Return the (x, y) coordinate for the center point of the cell that contains the specified text.  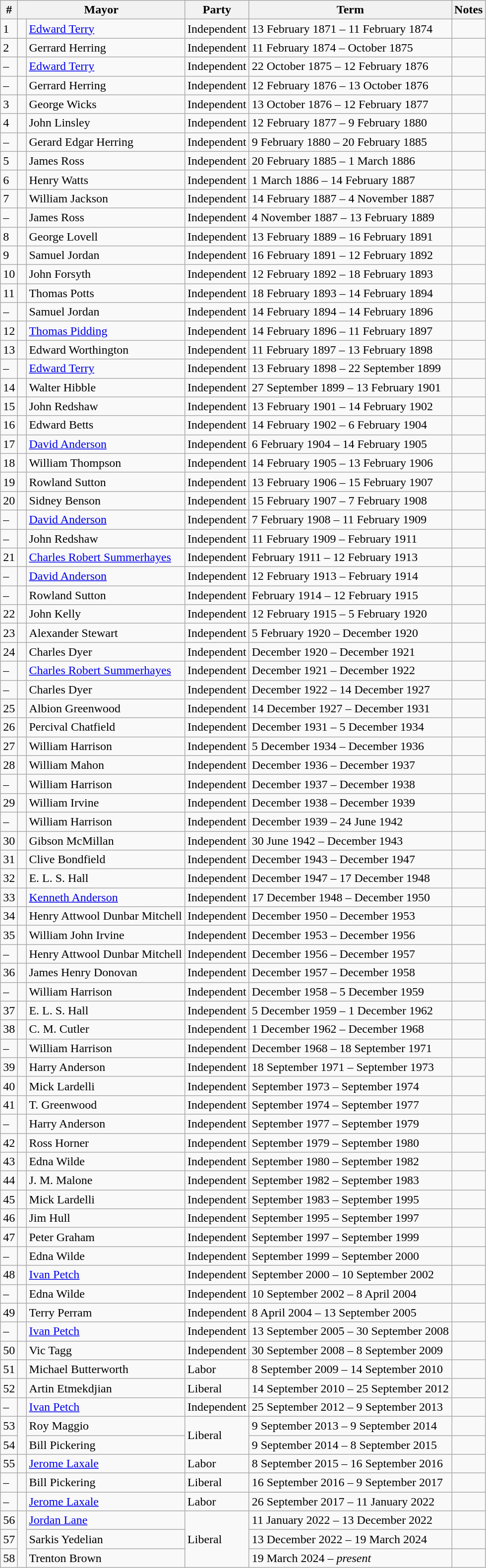
Party (217, 10)
T. Greenwood (106, 1105)
53 (9, 1426)
12 February 1913 – February 1914 (350, 576)
8 September 2015 – 16 September 2016 (350, 1464)
September 1983 – September 1995 (350, 1199)
Mayor (101, 10)
George Wicks (106, 104)
December 1950 – December 1953 (350, 916)
10 (9, 274)
13 September 2005 – 30 September 2008 (350, 1331)
December 1957 – December 1958 (350, 973)
Sidney Benson (106, 501)
December 1920 – December 1921 (350, 652)
38 (9, 1029)
16 (9, 425)
14 December 1927 – December 1931 (350, 708)
September 1999 – September 2000 (350, 1256)
9 September 2014 – 8 September 2015 (350, 1445)
14 September 2010 – 25 September 2012 (350, 1388)
29 (9, 803)
43 (9, 1162)
23 (9, 633)
September 1997 – September 1999 (350, 1237)
7 February 1908 – 11 February 1909 (350, 519)
Sarkis Yedelian (106, 1539)
11 February 1874 – October 1875 (350, 48)
30 September 2008 – 8 September 2009 (350, 1350)
18 (9, 463)
Ross Horner (106, 1142)
25 September 2012 – 9 September 2013 (350, 1407)
14 February 1905 – 13 February 1906 (350, 463)
36 (9, 973)
37 (9, 1010)
December 1968 – 18 September 1971 (350, 1048)
42 (9, 1142)
December 1939 – 24 June 1942 (350, 821)
September 1973 – September 1974 (350, 1086)
September 1974 – September 1977 (350, 1105)
September 2000 – 10 September 2002 (350, 1275)
15 (9, 406)
8 September 2009 – 14 September 2010 (350, 1369)
31 (9, 860)
J. M. Malone (106, 1181)
24 (9, 652)
16 February 1891 – 12 February 1892 (350, 255)
34 (9, 916)
December 1936 – December 1937 (350, 765)
5 February 1920 – December 1920 (350, 633)
9 (9, 255)
13 (9, 350)
William Irvine (106, 803)
9 September 2013 – 9 September 2014 (350, 1426)
September 1995 – September 1997 (350, 1218)
John Linsley (106, 123)
47 (9, 1237)
5 December 1959 – 1 December 1962 (350, 1010)
Michael Butterworth (106, 1369)
19 (9, 482)
12 February 1876 – 13 October 1876 (350, 85)
10 September 2002 – 8 April 2004 (350, 1294)
25 (9, 708)
William Mahon (106, 765)
December 1937 – December 1938 (350, 784)
30 (9, 841)
30 June 1942 – December 1943 (350, 841)
28 (9, 765)
50 (9, 1350)
14 February 1896 – 11 February 1897 (350, 331)
1 December 1962 – December 1968 (350, 1029)
22 (9, 614)
William John Irvine (106, 935)
Clive Bondfield (106, 860)
39 (9, 1067)
Edward Betts (106, 425)
18 September 1971 – September 1973 (350, 1067)
Walter Hibble (106, 387)
11 (9, 293)
Artin Etmekdjian (106, 1388)
13 December 2022 – 19 March 2024 (350, 1539)
32 (9, 878)
William Jackson (106, 198)
3 (9, 104)
Gerard Edgar Herring (106, 142)
John Kelly (106, 614)
Trenton Brown (106, 1558)
December 1956 – December 1957 (350, 954)
7 (9, 198)
58 (9, 1558)
16 September 2016 – 9 September 2017 (350, 1483)
51 (9, 1369)
17 (9, 444)
George Lovell (106, 237)
December 1938 – December 1939 (350, 803)
December 1947 – 17 December 1948 (350, 878)
5 (9, 161)
December 1943 – December 1947 (350, 860)
13 February 1871 – 11 February 1874 (350, 29)
11 January 2022 – 13 December 2022 (350, 1520)
13 February 1898 – 22 September 1899 (350, 369)
Alexander Stewart (106, 633)
48 (9, 1275)
26 (9, 727)
22 October 1875 – 12 February 1876 (350, 66)
41 (9, 1105)
9 February 1880 – 20 February 1885 (350, 142)
12 February 1877 – 9 February 1880 (350, 123)
13 February 1889 – 16 February 1891 (350, 237)
September 1982 – September 1983 (350, 1181)
2 (9, 48)
Gibson McMillan (106, 841)
27 September 1899 – 13 February 1901 (350, 387)
21 (9, 558)
4 (9, 123)
13 February 1906 – 15 February 1907 (350, 482)
46 (9, 1218)
45 (9, 1199)
8 (9, 237)
18 February 1893 – 14 February 1894 (350, 293)
Terry Perram (106, 1313)
February 1914 – 12 February 1915 (350, 595)
1 (9, 29)
John Forsyth (106, 274)
14 February 1894 – 14 February 1896 (350, 312)
19 March 2024 – present (350, 1558)
14 (9, 387)
4 November 1887 – 13 February 1889 (350, 217)
Jordan Lane (106, 1520)
1 March 1886 – 14 February 1887 (350, 180)
11 February 1897 – 13 February 1898 (350, 350)
12 February 1892 – 18 February 1893 (350, 274)
26 September 2017 – 11 January 2022 (350, 1502)
57 (9, 1539)
55 (9, 1464)
C. M. Cutler (106, 1029)
49 (9, 1313)
December 1931 – 5 December 1934 (350, 727)
5 December 1934 – December 1936 (350, 746)
February 1911 – 12 February 1913 (350, 558)
Albion Greenwood (106, 708)
December 1922 – 14 December 1927 (350, 690)
8 April 2004 – 13 September 2005 (350, 1313)
Kenneth Anderson (106, 897)
6 (9, 180)
Term (350, 10)
Jim Hull (106, 1218)
Thomas Potts (106, 293)
35 (9, 935)
14 February 1902 – 6 February 1904 (350, 425)
33 (9, 897)
Vic Tagg (106, 1350)
56 (9, 1520)
20 (9, 501)
13 October 1876 – 12 February 1877 (350, 104)
Peter Graham (106, 1237)
September 1979 – September 1980 (350, 1142)
December 1958 – 5 December 1959 (350, 992)
Notes (469, 10)
12 (9, 331)
15 February 1907 – 7 February 1908 (350, 501)
Percival Chatfield (106, 727)
11 February 1909 – February 1911 (350, 538)
December 1921 – December 1922 (350, 671)
27 (9, 746)
17 December 1948 – December 1950 (350, 897)
52 (9, 1388)
12 February 1915 – 5 February 1920 (350, 614)
13 February 1901 – 14 February 1902 (350, 406)
James Henry Donovan (106, 973)
54 (9, 1445)
Thomas Pidding (106, 331)
William Thompson (106, 463)
40 (9, 1086)
December 1953 – December 1956 (350, 935)
Roy Maggio (106, 1426)
20 February 1885 – 1 March 1886 (350, 161)
# (9, 10)
September 1977 – September 1979 (350, 1124)
6 February 1904 – 14 February 1905 (350, 444)
September 1980 – September 1982 (350, 1162)
14 February 1887 – 4 November 1887 (350, 198)
44 (9, 1181)
Edward Worthington (106, 350)
Henry Watts (106, 180)
